Search for the cell housing the specified text and yield its [X, Y] center coordinate. 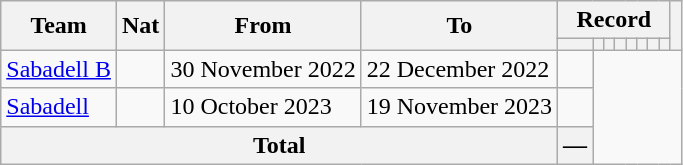
22 December 2022 [459, 69]
Total [280, 145]
— [576, 145]
30 November 2022 [263, 69]
To [459, 26]
Team [59, 26]
Sabadell [59, 107]
Nat [140, 26]
Sabadell B [59, 69]
Record [614, 20]
10 October 2023 [263, 107]
19 November 2023 [459, 107]
From [263, 26]
